Find where the given text appears and provide that cell's center as [x, y] coordinate. 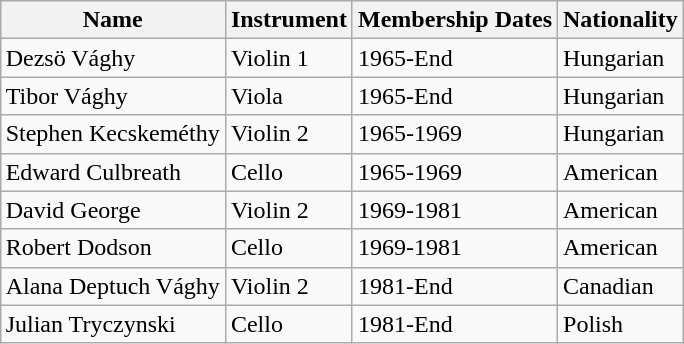
Viola [288, 96]
Polish [621, 324]
Canadian [621, 286]
Alana Deptuch Vághy [112, 286]
David George [112, 210]
Name [112, 20]
Edward Culbreath [112, 172]
Violin 1 [288, 58]
Membership Dates [454, 20]
Robert Dodson [112, 248]
Nationality [621, 20]
Stephen Kecskeméthy [112, 134]
Dezsö Vághy [112, 58]
Julian Tryczynski [112, 324]
Tibor Vághy [112, 96]
Instrument [288, 20]
